Extract the (x, y) coordinate from the center of the cell holding the provided text.  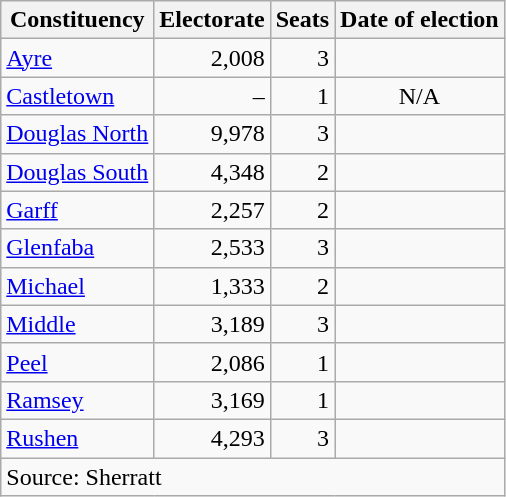
Middle (78, 324)
2,533 (212, 248)
Glenfaba (78, 248)
Rushen (78, 438)
Constituency (78, 20)
3,169 (212, 400)
Castletown (78, 96)
N/A (420, 96)
Michael (78, 286)
4,293 (212, 438)
Peel (78, 362)
Source: Sherratt (252, 477)
2,257 (212, 210)
4,348 (212, 172)
Seats (302, 20)
– (212, 96)
Ayre (78, 58)
2,008 (212, 58)
Date of election (420, 20)
1,333 (212, 286)
Garff (78, 210)
Electorate (212, 20)
3,189 (212, 324)
2,086 (212, 362)
9,978 (212, 134)
Douglas North (78, 134)
Douglas South (78, 172)
Ramsey (78, 400)
